Output the (x, y) coordinate of the center of the cell containing the given text.  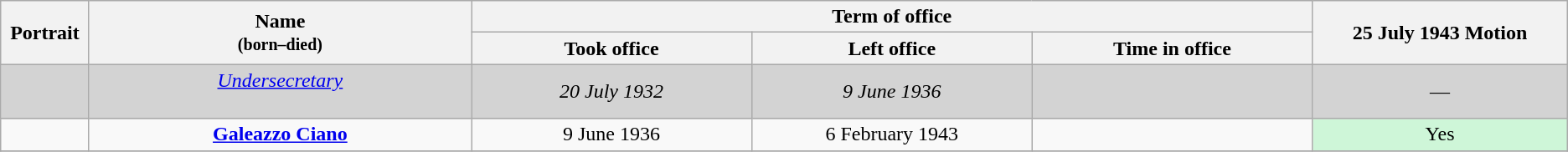
Undersecretary (280, 92)
20 July 1932 (611, 92)
Took office (611, 48)
— (1440, 92)
Left office (891, 48)
Yes (1440, 134)
6 February 1943 (891, 134)
25 July 1943 Motion (1440, 33)
Name(born–died) (280, 33)
Galeazzo Ciano (280, 134)
Term of office (892, 17)
Portrait (45, 33)
Time in office (1173, 48)
